Search for the cell housing the specified text and yield its [x, y] center coordinate. 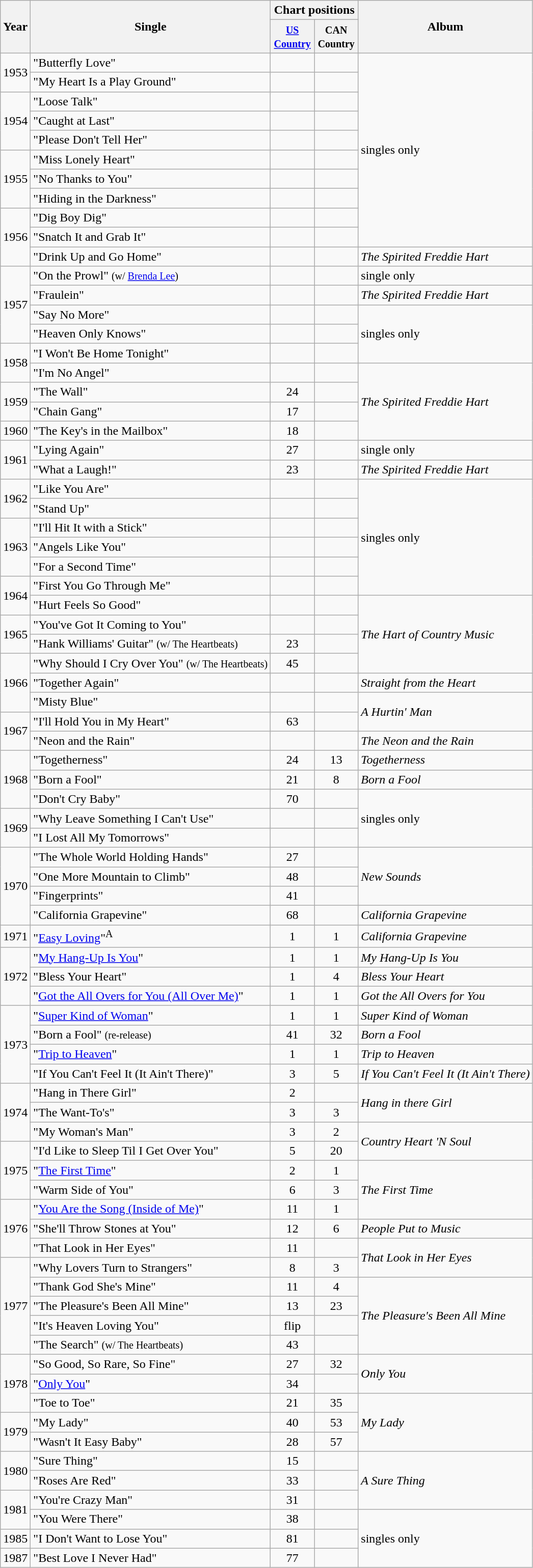
The Hart of Country Music [445, 634]
"Say No More" [151, 315]
"You've Got It Coming to You" [151, 625]
"Snatch It and Grab It" [151, 237]
"One More Mountain to Climb" [151, 876]
"Bless Your Heart" [151, 976]
"Wasn't It Easy Baby" [151, 1442]
1955 [15, 179]
Country Heart 'N Soul [445, 1141]
1967 [15, 731]
"Miss Lonely Heart" [151, 159]
"California Grapevine" [151, 915]
"Roses Are Red" [151, 1480]
1978 [15, 1384]
Chart positions [314, 10]
"Thank God She's Mine" [151, 1286]
"Easy Loving"A [151, 937]
"Got the All Overs for You (All Over Me)" [151, 996]
"The Whole World Holding Hands" [151, 857]
"I'll Hold You in My Heart" [151, 721]
1987 [15, 1558]
1963 [15, 547]
"It's Heaven Loving You" [151, 1325]
"The Key's in the Mailbox" [151, 431]
"You're Crazy Man" [151, 1500]
1962 [15, 498]
1953 [15, 72]
"Hang in There Girl" [151, 1093]
CAN Country [336, 37]
Super Kind of Woman [445, 1015]
1974 [15, 1112]
17 [292, 411]
"Hiding in the Darkness" [151, 198]
"I'll Hit It with a Stick" [151, 527]
"Don't Cry Baby" [151, 799]
"I Lost All My Tomorrows" [151, 837]
38 [292, 1519]
"I'm No Angel" [151, 373]
"Angels Like You" [151, 547]
Togetherness [445, 760]
The Pleasure's Been All Mine [445, 1315]
1973 [15, 1044]
1958 [15, 363]
That Look in Her Eyes [445, 1257]
1976 [15, 1228]
"Heaven Only Knows" [151, 334]
"No Thanks to You" [151, 179]
1981 [15, 1509]
1968 [15, 779]
If You Can't Feel It (It Ain't There) [445, 1074]
My Lady [445, 1422]
US Country [292, 37]
Album [445, 26]
"That Look in Her Eyes" [151, 1248]
"The Search" (w/ The Heartbeats) [151, 1345]
63 [292, 721]
"Dig Boy Dig" [151, 217]
Single [151, 26]
Straight from the Heart [445, 683]
1972 [15, 976]
35 [336, 1403]
"Caught at Last" [151, 121]
12 [292, 1228]
"Togetherness" [151, 760]
"Sure Thing" [151, 1461]
"Trip to Heaven" [151, 1054]
flip [292, 1325]
"Please Don't Tell Her" [151, 140]
"If You Can't Feel It (It Ain't There)" [151, 1074]
1965 [15, 634]
"Like You Are" [151, 489]
48 [292, 876]
1956 [15, 237]
1957 [15, 305]
"Toe to Toe" [151, 1403]
1966 [15, 683]
33 [292, 1480]
28 [292, 1442]
"My Hang-Up Is You" [151, 957]
1979 [15, 1432]
"I'd Like to Sleep Til I Get Over You" [151, 1151]
"I Don't Want to Lose You" [151, 1538]
20 [336, 1151]
"First You Go Through Me" [151, 586]
"The Want-To's" [151, 1112]
"The Wall" [151, 392]
"Stand Up" [151, 508]
"Loose Talk" [151, 101]
"My Heart Is a Play Ground" [151, 82]
"Drink Up and Go Home" [151, 256]
"Neon and the Rain" [151, 741]
1960 [15, 431]
New Sounds [445, 876]
"Why Leave Something I Can't Use" [151, 818]
"What a Laugh!" [151, 469]
"She'll Throw Stones at You" [151, 1228]
"Only You" [151, 1384]
"Born a Fool" (re-release) [151, 1034]
"The First Time" [151, 1170]
"Fraulein" [151, 295]
"Why Should I Cry Over You" (w/ The Heartbeats) [151, 663]
"For a Second Time" [151, 567]
"You Are the Song (Inside of Me)" [151, 1209]
"Fingerprints" [151, 896]
1969 [15, 828]
"I Won't Be Home Tonight" [151, 353]
34 [292, 1384]
People Put to Music [445, 1228]
1964 [15, 596]
77 [292, 1558]
My Hang-Up Is You [445, 957]
"Hurt Feels So Good" [151, 605]
"Born a Fool" [151, 779]
"The Pleasure's Been All Mine" [151, 1306]
1961 [15, 460]
31 [292, 1500]
The First Time [445, 1190]
"So Good, So Rare, So Fine" [151, 1364]
57 [336, 1442]
45 [292, 663]
1970 [15, 886]
A Sure Thing [445, 1480]
"Misty Blue" [151, 702]
The Neon and the Rain [445, 741]
81 [292, 1538]
"Hank Williams' Guitar" (w/ The Heartbeats) [151, 644]
18 [292, 431]
Year [15, 26]
"On the Prowl" (w/ Brenda Lee) [151, 276]
43 [292, 1345]
"Lying Again" [151, 450]
A Hurtin' Man [445, 712]
"Butterfly Love" [151, 63]
"Together Again" [151, 683]
53 [336, 1422]
1971 [15, 937]
Trip to Heaven [445, 1054]
"Chain Gang" [151, 411]
"My Lady" [151, 1422]
"My Woman's Man" [151, 1132]
1954 [15, 121]
Bless Your Heart [445, 976]
"You Were There" [151, 1519]
1985 [15, 1538]
Only You [445, 1374]
"Warm Side of You" [151, 1190]
1959 [15, 402]
15 [292, 1461]
1975 [15, 1170]
"Best Love I Never Had" [151, 1558]
1977 [15, 1306]
70 [292, 799]
68 [292, 915]
Hang in there Girl [445, 1103]
40 [292, 1422]
1980 [15, 1471]
"Super Kind of Woman" [151, 1015]
"Why Lovers Turn to Strangers" [151, 1267]
Got the All Overs for You [445, 996]
